Detect which cell encompasses the target text, then output its (x, y) center coordinate. 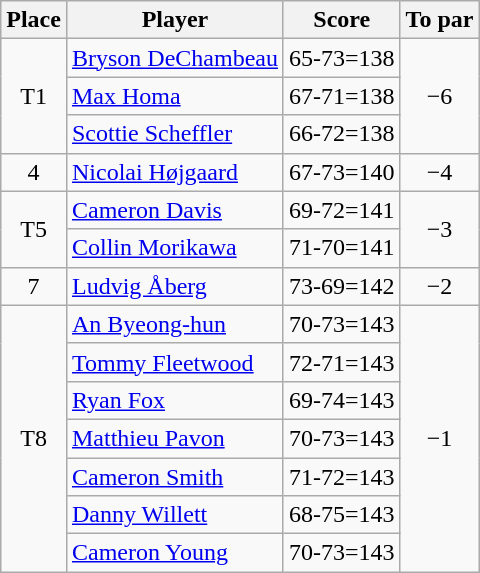
Collin Morikawa (174, 248)
−4 (440, 172)
Max Homa (174, 96)
Tommy Fleetwood (174, 362)
Danny Willett (174, 515)
68-75=143 (342, 515)
69-72=141 (342, 210)
66-72=138 (342, 134)
71-70=141 (342, 248)
−1 (440, 438)
−6 (440, 96)
Player (174, 20)
T1 (34, 96)
73-69=142 (342, 286)
7 (34, 286)
Cameron Young (174, 553)
69-74=143 (342, 400)
Bryson DeChambeau (174, 58)
T8 (34, 438)
T5 (34, 229)
67-71=138 (342, 96)
72-71=143 (342, 362)
Ludvig Åberg (174, 286)
67-73=140 (342, 172)
Ryan Fox (174, 400)
Cameron Smith (174, 477)
Cameron Davis (174, 210)
65-73=138 (342, 58)
An Byeong-hun (174, 324)
Scottie Scheffler (174, 134)
−2 (440, 286)
Matthieu Pavon (174, 438)
To par (440, 20)
Score (342, 20)
−3 (440, 229)
71-72=143 (342, 477)
Place (34, 20)
4 (34, 172)
Nicolai Højgaard (174, 172)
